Search for the cell housing the specified text and yield its (x, y) center coordinate. 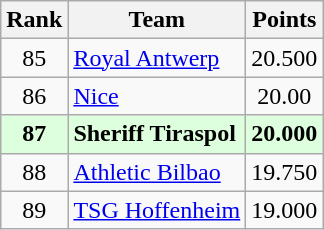
Points (284, 20)
19.750 (284, 172)
Nice (157, 96)
88 (34, 172)
20.000 (284, 134)
85 (34, 58)
Rank (34, 20)
89 (34, 210)
TSG Hoffenheim (157, 210)
Royal Antwerp (157, 58)
86 (34, 96)
20.500 (284, 58)
19.000 (284, 210)
Team (157, 20)
20.00 (284, 96)
87 (34, 134)
Sheriff Tiraspol (157, 134)
Athletic Bilbao (157, 172)
